For the text-containing cell, return its midpoint in [x, y] coordinate format. 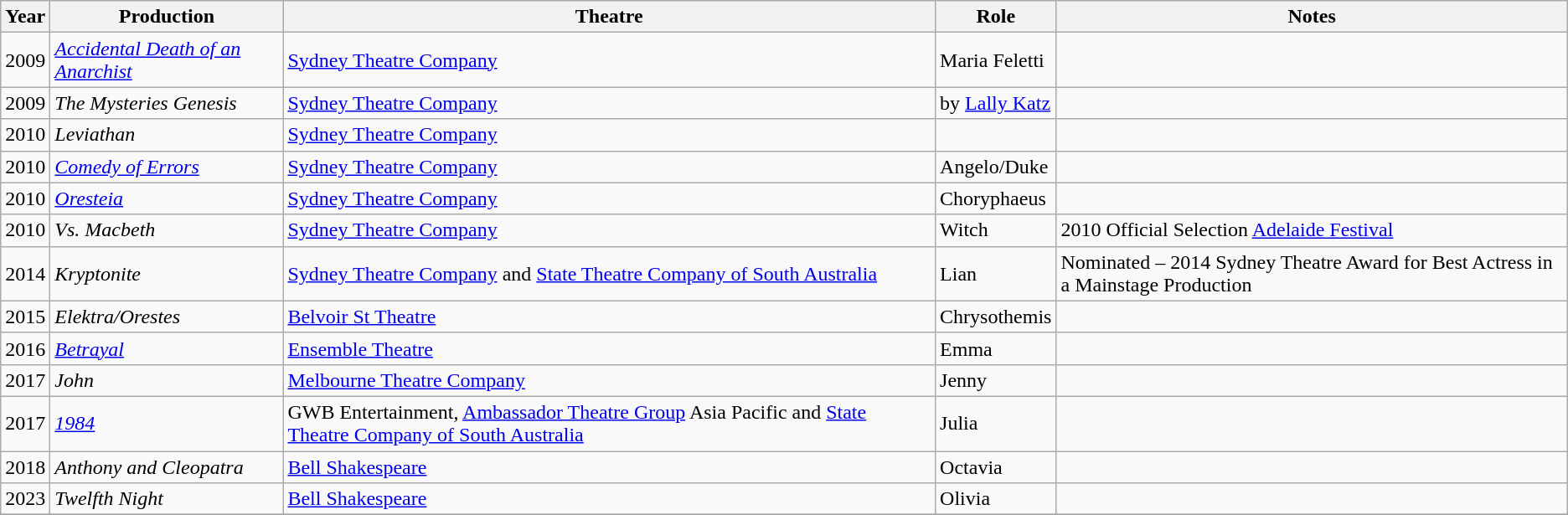
Choryphaeus [996, 198]
Octavia [996, 466]
Production [167, 17]
GWB Entertainment, Ambassador Theatre Group Asia Pacific and State Theatre Company of South Australia [610, 424]
Betrayal [167, 348]
Ensemble Theatre [610, 348]
Nominated – 2014 Sydney Theatre Award for Best Actress in a Mainstage Production [1312, 273]
Witch [996, 230]
2014 [25, 273]
Accidental Death of an Anarchist [167, 60]
Anthony and Cleopatra [167, 466]
Olivia [996, 499]
Vs. Macbeth [167, 230]
Jenny [996, 380]
Melbourne Theatre Company [610, 380]
2018 [25, 466]
2023 [25, 499]
John [167, 380]
Theatre [610, 17]
The Mysteries Genesis [167, 103]
Belvoir St Theatre [610, 317]
Oresteia [167, 198]
2010 Official Selection Adelaide Festival [1312, 230]
1984 [167, 424]
Maria Feletti [996, 60]
Kryptonite [167, 273]
2016 [25, 348]
by Lally Katz [996, 103]
Comedy of Errors [167, 167]
Chrysothemis [996, 317]
Angelo/Duke [996, 167]
Notes [1312, 17]
Emma [996, 348]
Year [25, 17]
2015 [25, 317]
Lian [996, 273]
Twelfth Night [167, 499]
Role [996, 17]
Elektra/Orestes [167, 317]
Sydney Theatre Company and State Theatre Company of South Australia [610, 273]
Leviathan [167, 135]
Julia [996, 424]
